Detect which cell encompasses the target text, then output its [x, y] center coordinate. 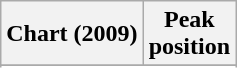
Peakposition [189, 34]
Chart (2009) [72, 34]
